Extract the [X, Y] coordinate from the center of the cell holding the provided text.  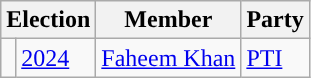
2024 [56, 58]
Faheem Khan [168, 58]
Member [168, 20]
Party [275, 20]
Election [48, 20]
PTI [275, 58]
